Extract the [x, y] coordinate from the center of the cell holding the provided text.  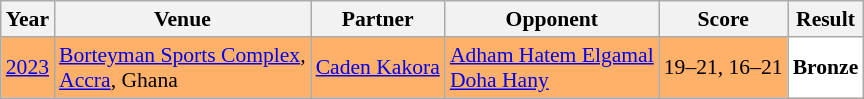
Bronze [826, 68]
Opponent [552, 19]
Venue [182, 19]
Partner [378, 19]
Caden Kakora [378, 68]
Year [28, 19]
Borteyman Sports Complex,Accra, Ghana [182, 68]
2023 [28, 68]
Score [724, 19]
19–21, 16–21 [724, 68]
Adham Hatem Elgamal Doha Hany [552, 68]
Result [826, 19]
